For the text-containing cell, return its midpoint in (X, Y) coordinate format. 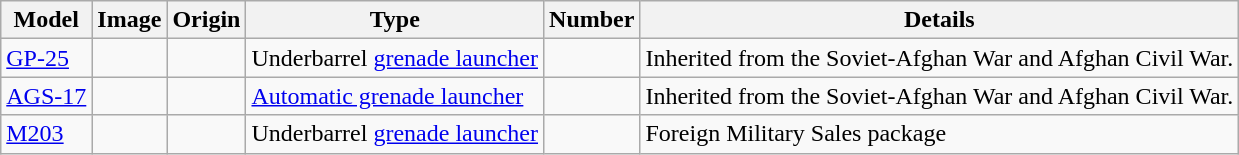
AGS-17 (46, 96)
Model (46, 20)
Details (940, 20)
Number (592, 20)
GP-25 (46, 58)
Image (130, 20)
Automatic grenade launcher (395, 96)
M203 (46, 134)
Origin (206, 20)
Foreign Military Sales package (940, 134)
Type (395, 20)
